Locate the cell with the specified text and output its (x, y) center coordinate. 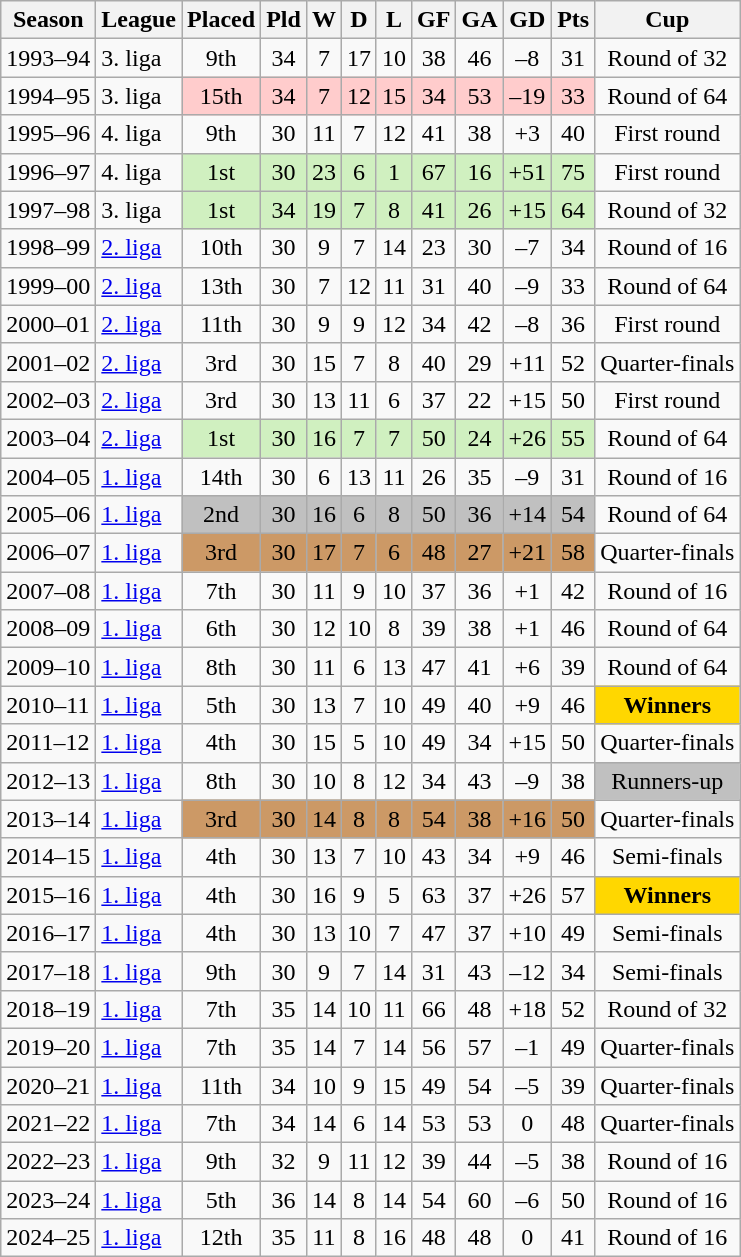
Placed (222, 20)
L (394, 20)
2nd (222, 515)
12th (222, 1238)
60 (480, 1200)
1998–99 (48, 248)
–19 (528, 96)
63 (434, 895)
+10 (528, 933)
44 (480, 1162)
+3 (528, 134)
2017–18 (48, 971)
W (324, 20)
2024–25 (48, 1238)
2021–22 (48, 1124)
Season (48, 20)
League (139, 20)
2004–05 (48, 477)
–6 (528, 1200)
2010–11 (48, 705)
1993–94 (48, 58)
2009–10 (48, 667)
2018–19 (48, 1009)
1994–95 (48, 96)
2002–03 (48, 400)
64 (574, 210)
10th (222, 248)
2003–04 (48, 438)
2020–21 (48, 1085)
2019–20 (48, 1047)
2015–16 (48, 895)
–12 (528, 971)
1 (394, 172)
75 (574, 172)
1997–98 (48, 210)
2011–12 (48, 743)
+51 (528, 172)
2023–24 (48, 1200)
14th (222, 477)
13th (222, 286)
2022–23 (48, 1162)
+18 (528, 1009)
58 (574, 553)
Runners-up (668, 781)
66 (434, 1009)
+16 (528, 819)
27 (480, 553)
2001–02 (48, 362)
+21 (528, 553)
1996–97 (48, 172)
Cup (668, 20)
19 (324, 210)
56 (434, 1047)
2006–07 (48, 553)
15th (222, 96)
6th (222, 629)
2014–15 (48, 857)
+6 (528, 667)
32 (284, 1162)
2008–09 (48, 629)
29 (480, 362)
1995–96 (48, 134)
2000–01 (48, 324)
2007–08 (48, 591)
+14 (528, 515)
2005–06 (48, 515)
Pld (284, 20)
Pts (574, 20)
67 (434, 172)
2016–17 (48, 933)
GF (434, 20)
+11 (528, 362)
D (358, 20)
GA (480, 20)
2013–14 (48, 819)
–1 (528, 1047)
–7 (528, 248)
24 (480, 438)
55 (574, 438)
2012–13 (48, 781)
22 (480, 400)
1999–00 (48, 286)
GD (528, 20)
